Determine the [x, y] coordinate at the center of the cell enclosing the given text.  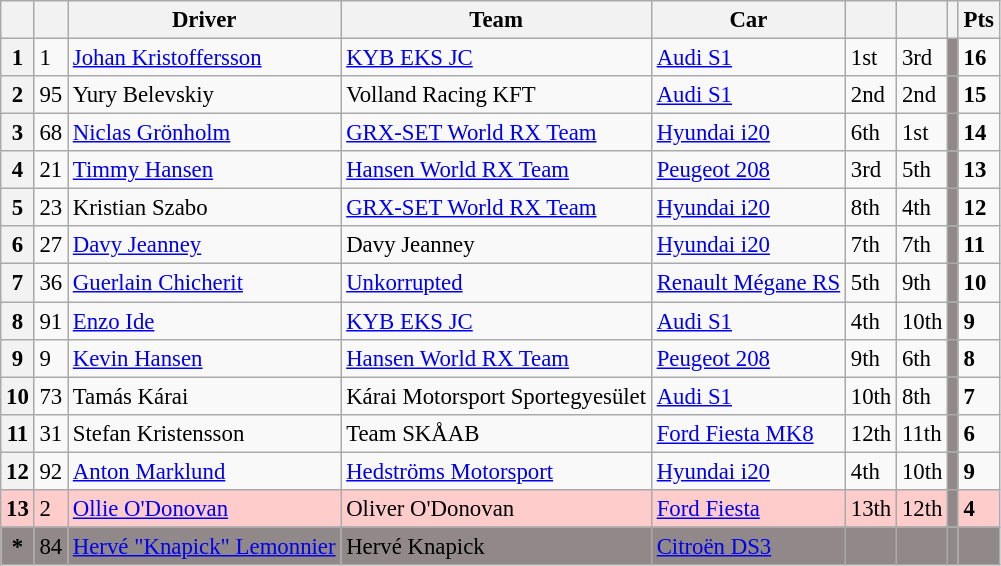
Ford Fiesta MK8 [748, 433]
Niclas Grönholm [204, 133]
Yury Belevskiy [204, 95]
Oliver O'Donovan [496, 509]
Team SKÅAB [496, 433]
Guerlain Chicherit [204, 283]
36 [50, 283]
13th [870, 509]
21 [50, 170]
Hedströms Motorsport [496, 471]
Citroën DS3 [748, 546]
Unkorrupted [496, 283]
Ford Fiesta [748, 509]
16 [978, 58]
95 [50, 95]
Pts [978, 20]
Hervé Knapick [496, 546]
3 [18, 133]
Tamás Kárai [204, 396]
Renault Mégane RS [748, 283]
73 [50, 396]
84 [50, 546]
* [18, 546]
Hervé "Knapick" Lemonnier [204, 546]
Johan Kristoffersson [204, 58]
23 [50, 208]
5 [18, 208]
Timmy Hansen [204, 170]
14 [978, 133]
Ollie O'Donovan [204, 509]
Anton Marklund [204, 471]
15 [978, 95]
27 [50, 245]
91 [50, 321]
Kevin Hansen [204, 358]
Enzo Ide [204, 321]
Kárai Motorsport Sportegyesület [496, 396]
Team [496, 20]
Stefan Kristensson [204, 433]
Car [748, 20]
68 [50, 133]
92 [50, 471]
Kristian Szabo [204, 208]
31 [50, 433]
11th [922, 433]
Volland Racing KFT [496, 95]
Driver [204, 20]
